Search for the cell housing the specified text and yield its (X, Y) center coordinate. 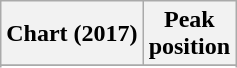
Chart (2017) (72, 34)
Peakposition (189, 34)
